Identify which cell holds the provided text, then report its [X, Y] central coordinate. 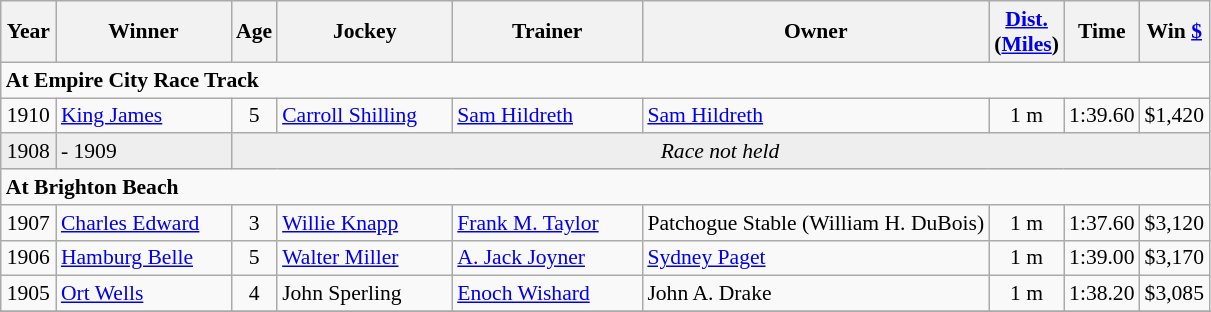
Time [1102, 32]
1:39.60 [1102, 116]
1:39.00 [1102, 258]
Winner [144, 32]
John A. Drake [816, 294]
$3,120 [1174, 223]
Ort Wells [144, 294]
Hamburg Belle [144, 258]
Jockey [364, 32]
Dist. (Miles) [1026, 32]
$1,420 [1174, 116]
4 [254, 294]
Year [28, 32]
King James [144, 116]
$3,170 [1174, 258]
At Brighton Beach [605, 187]
Race not held [720, 152]
Age [254, 32]
At Empire City Race Track [605, 80]
Sydney Paget [816, 258]
- 1909 [144, 152]
John Sperling [364, 294]
Carroll Shilling [364, 116]
1910 [28, 116]
Owner [816, 32]
Trainer [547, 32]
Win $ [1174, 32]
3 [254, 223]
Frank M. Taylor [547, 223]
1907 [28, 223]
1906 [28, 258]
$3,085 [1174, 294]
Walter Miller [364, 258]
1908 [28, 152]
Charles Edward [144, 223]
1:38.20 [1102, 294]
1:37.60 [1102, 223]
1905 [28, 294]
Enoch Wishard [547, 294]
Patchogue Stable (William H. DuBois) [816, 223]
Willie Knapp [364, 223]
A. Jack Joyner [547, 258]
